Output the [X, Y] coordinate of the center of the cell containing the given text.  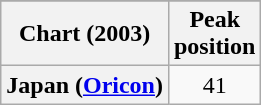
Japan (Oricon) [85, 85]
Peakposition [214, 34]
Chart (2003) [85, 34]
41 [214, 85]
